Find where the given text appears and provide that cell's center as [X, Y] coordinate. 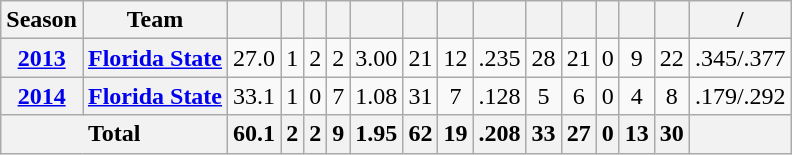
6 [578, 96]
27 [578, 134]
.345/.377 [740, 58]
.208 [500, 134]
19 [456, 134]
2013 [42, 58]
Total [114, 134]
Season [42, 20]
1.08 [376, 96]
13 [636, 134]
8 [672, 96]
60.1 [254, 134]
22 [672, 58]
3.00 [376, 58]
30 [672, 134]
31 [420, 96]
12 [456, 58]
.235 [500, 58]
5 [544, 96]
33 [544, 134]
1.95 [376, 134]
27.0 [254, 58]
33.1 [254, 96]
4 [636, 96]
/ [740, 20]
.179/.292 [740, 96]
2014 [42, 96]
28 [544, 58]
Team [154, 20]
.128 [500, 96]
62 [420, 134]
